From the cell containing the given text, extract its center point as [x, y] coordinate. 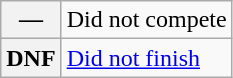
— [31, 20]
DNF [31, 58]
Did not finish [146, 58]
Did not compete [146, 20]
